Output the [x, y] coordinate of the center of the cell containing the given text.  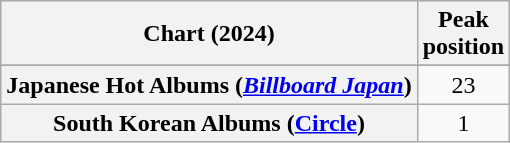
23 [463, 85]
Chart (2024) [209, 34]
1 [463, 123]
Peakposition [463, 34]
Japanese Hot Albums (Billboard Japan) [209, 85]
South Korean Albums (Circle) [209, 123]
